From the cell containing the given text, extract its center point as [x, y] coordinate. 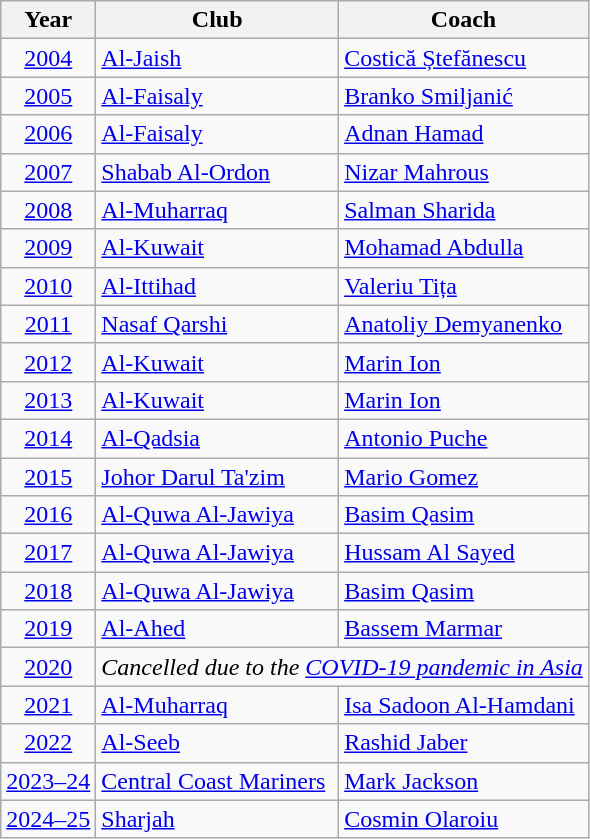
Club [218, 20]
Al-Ahed [218, 629]
2005 [48, 96]
Al-Seeb [218, 743]
Bassem Marmar [464, 629]
Anatoliy Demyanenko [464, 324]
Branko Smiljanić [464, 96]
2013 [48, 400]
Al-Qadsia [218, 438]
Hussam Al Sayed [464, 553]
2018 [48, 591]
2021 [48, 705]
2004 [48, 58]
2022 [48, 743]
Nizar Mahrous [464, 172]
Al-Ittihad [218, 286]
Central Coast Mariners [218, 781]
Isa Sadoon Al-Hamdani [464, 705]
2010 [48, 286]
2008 [48, 210]
2014 [48, 438]
Year [48, 20]
Rashid Jaber [464, 743]
Mario Gomez [464, 477]
2020 [48, 667]
2009 [48, 248]
Coach [464, 20]
Salman Sharida [464, 210]
Al-Jaish [218, 58]
Shabab Al-Ordon [218, 172]
Valeriu Tița [464, 286]
Cancelled due to the COVID-19 pandemic in Asia [342, 667]
2012 [48, 362]
2016 [48, 515]
2023–24 [48, 781]
Antonio Puche [464, 438]
Nasaf Qarshi [218, 324]
2024–25 [48, 819]
2007 [48, 172]
Mark Jackson [464, 781]
2006 [48, 134]
Sharjah [218, 819]
2015 [48, 477]
2017 [48, 553]
Mohamad Abdulla [464, 248]
Johor Darul Ta'zim [218, 477]
Costică Ștefănescu [464, 58]
2011 [48, 324]
Cosmin Olaroiu [464, 819]
2019 [48, 629]
Adnan Hamad [464, 134]
